Find where the given text appears and provide that cell's center as (X, Y) coordinate. 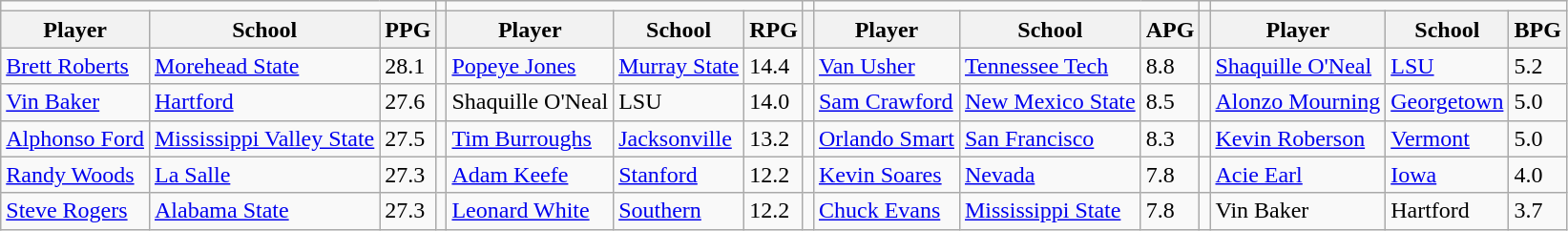
San Francisco (1050, 138)
Steve Rogers (75, 211)
Jacksonville (679, 138)
Sam Crawford (886, 102)
Kevin Soares (886, 175)
27.6 (408, 102)
Alonzo Mourning (1298, 102)
Alphonso Ford (75, 138)
Brett Roberts (75, 66)
Nevada (1050, 175)
Alabama State (263, 211)
Popeye Jones (531, 66)
Murray State (679, 66)
13.2 (774, 138)
Kevin Roberson (1298, 138)
27.5 (408, 138)
Acie Earl (1298, 175)
5.2 (1537, 66)
Georgetown (1447, 102)
28.1 (408, 66)
8.3 (1170, 138)
Southern (679, 211)
Mississippi Valley State (263, 138)
14.0 (774, 102)
Stanford (679, 175)
New Mexico State (1050, 102)
La Salle (263, 175)
Leonard White (531, 211)
8.8 (1170, 66)
Morehead State (263, 66)
Orlando Smart (886, 138)
Adam Keefe (531, 175)
8.5 (1170, 102)
PPG (408, 30)
Vermont (1447, 138)
3.7 (1537, 211)
Chuck Evans (886, 211)
Tennessee Tech (1050, 66)
4.0 (1537, 175)
Iowa (1447, 175)
Mississippi State (1050, 211)
Van Usher (886, 66)
BPG (1537, 30)
APG (1170, 30)
14.4 (774, 66)
Tim Burroughs (531, 138)
RPG (774, 30)
Randy Woods (75, 175)
